Pinpoint the cell where the given text exists, returning its [X, Y] midpoint coordinate. 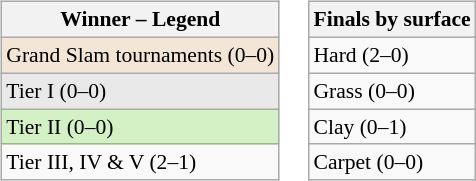
Tier III, IV & V (2–1) [140, 162]
Tier II (0–0) [140, 127]
Tier I (0–0) [140, 91]
Carpet (0–0) [392, 162]
Hard (2–0) [392, 55]
Grass (0–0) [392, 91]
Winner – Legend [140, 20]
Grand Slam tournaments (0–0) [140, 55]
Finals by surface [392, 20]
Clay (0–1) [392, 127]
